Locate the cell with the specified text and output its (X, Y) center coordinate. 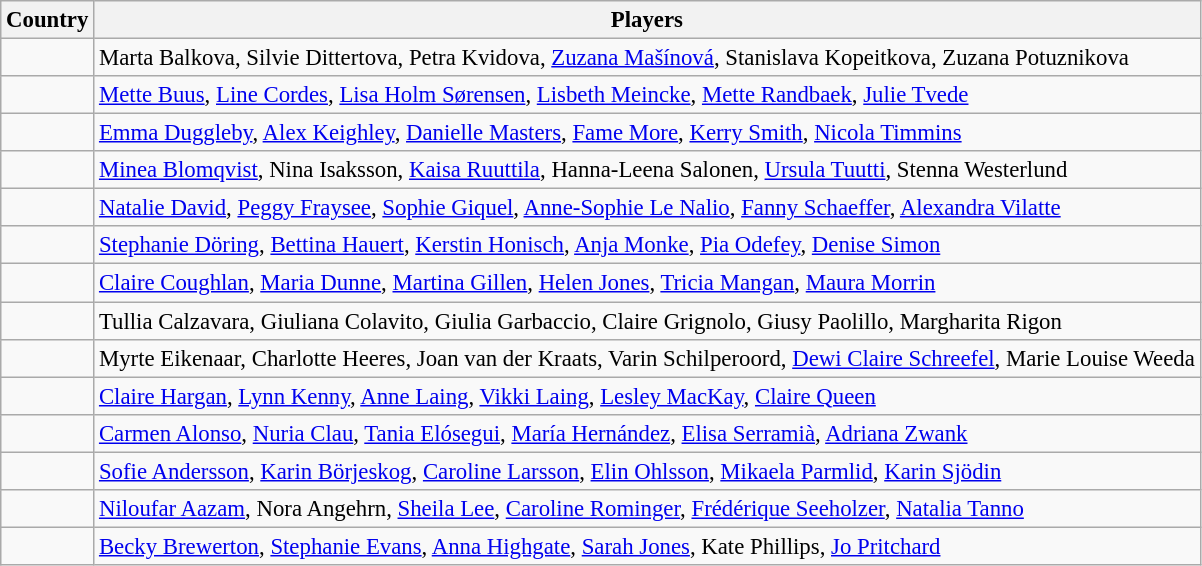
Sofie Andersson, Karin Börjeskog, Caroline Larsson, Elin Ohlsson, Mikaela Parmlid, Karin Sjödin (647, 471)
Claire Coughlan, Maria Dunne, Martina Gillen, Helen Jones, Tricia Mangan, Maura Morrin (647, 283)
Carmen Alonso, Nuria Clau, Tania Elósegui, María Hernández, Elisa Serramià, Adriana Zwank (647, 433)
Natalie David, Peggy Fraysee, Sophie Giquel, Anne-Sophie Le Nalio, Fanny Schaeffer, Alexandra Vilatte (647, 208)
Minea Blomqvist, Nina Isaksson, Kaisa Ruuttila, Hanna-Leena Salonen, Ursula Tuutti, Stenna Westerlund (647, 170)
Emma Duggleby, Alex Keighley, Danielle Masters, Fame More, Kerry Smith, Nicola Timmins (647, 133)
Claire Hargan, Lynn Kenny, Anne Laing, Vikki Laing, Lesley MacKay, Claire Queen (647, 396)
Marta Balkova, Silvie Dittertova, Petra Kvidova, Zuzana Mašínová, Stanislava Kopeitkova, Zuzana Potuznikova (647, 58)
Myrte Eikenaar, Charlotte Heeres, Joan van der Kraats, Varin Schilperoord, Dewi Claire Schreefel, Marie Louise Weeda (647, 358)
Niloufar Aazam, Nora Angehrn, Sheila Lee, Caroline Rominger, Frédérique Seeholzer, Natalia Tanno (647, 509)
Players (647, 20)
Country (48, 20)
Stephanie Döring, Bettina Hauert, Kerstin Honisch, Anja Monke, Pia Odefey, Denise Simon (647, 245)
Tullia Calzavara, Giuliana Colavito, Giulia Garbaccio, Claire Grignolo, Giusy Paolillo, Margharita Rigon (647, 321)
Mette Buus, Line Cordes, Lisa Holm Sørensen, Lisbeth Meincke, Mette Randbaek, Julie Tvede (647, 95)
Becky Brewerton, Stephanie Evans, Anna Highgate, Sarah Jones, Kate Phillips, Jo Pritchard (647, 546)
